From the cell containing the given text, extract its center point as (X, Y) coordinate. 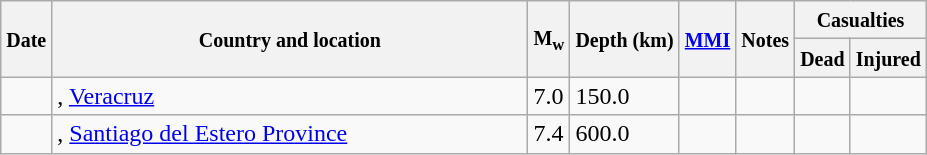
, Veracruz (290, 96)
Dead (823, 58)
, Santiago del Estero Province (290, 134)
7.4 (549, 134)
7.0 (549, 96)
150.0 (624, 96)
Casualties (861, 20)
600.0 (624, 134)
MMI (708, 39)
Notes (766, 39)
Injured (888, 58)
Depth (km) (624, 39)
Mw (549, 39)
Date (26, 39)
Country and location (290, 39)
